Return the (X, Y) coordinate for the center point of the cell that contains the specified text.  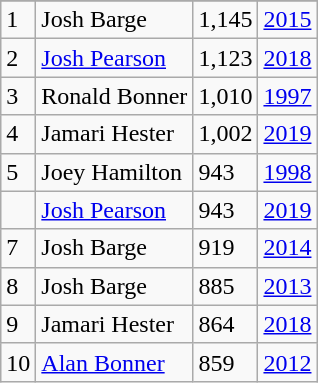
2015 (288, 20)
Ronald Bonner (114, 96)
1,002 (226, 134)
2013 (288, 286)
10 (18, 362)
7 (18, 248)
1,123 (226, 58)
3 (18, 96)
864 (226, 324)
Alan Bonner (114, 362)
2014 (288, 248)
2012 (288, 362)
885 (226, 286)
9 (18, 324)
1998 (288, 172)
4 (18, 134)
1,010 (226, 96)
919 (226, 248)
859 (226, 362)
1997 (288, 96)
5 (18, 172)
2 (18, 58)
Joey Hamilton (114, 172)
1 (18, 20)
1,145 (226, 20)
8 (18, 286)
